Capture the cell that displays the provided text and extract its [X, Y] central coordinate. 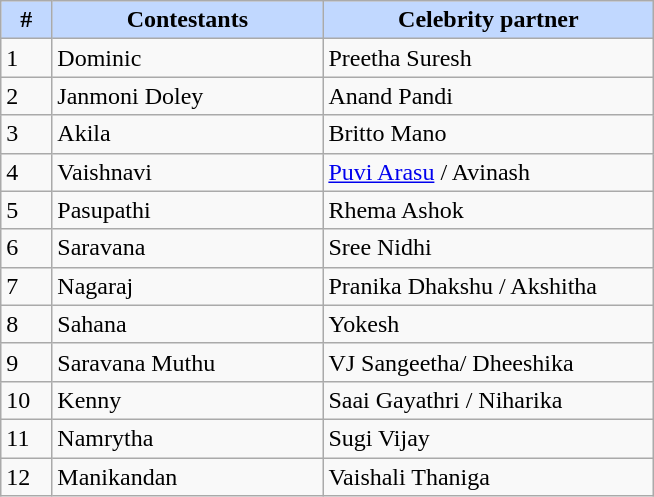
10 [26, 400]
Vaishnavi [188, 172]
Sree Nidhi [488, 248]
5 [26, 210]
Preetha Suresh [488, 58]
7 [26, 286]
Britto Mano [488, 134]
11 [26, 438]
Manikandan [188, 477]
Saai Gayathri / Niharika [488, 400]
Sugi Vijay [488, 438]
Namrytha [188, 438]
Janmoni Doley [188, 96]
Akila [188, 134]
8 [26, 324]
Yokesh [488, 324]
Celebrity partner [488, 20]
3 [26, 134]
Anand Pandi [488, 96]
Pasupathi [188, 210]
1 [26, 58]
Contestants [188, 20]
Saravana Muthu [188, 362]
Nagaraj [188, 286]
Saravana [188, 248]
12 [26, 477]
2 [26, 96]
Sahana [188, 324]
Dominic [188, 58]
# [26, 20]
6 [26, 248]
Puvi Arasu / Avinash [488, 172]
Rhema Ashok [488, 210]
Pranika Dhakshu / Akshitha [488, 286]
4 [26, 172]
VJ Sangeetha/ Dheeshika [488, 362]
9 [26, 362]
Vaishali Thaniga [488, 477]
Kenny [188, 400]
